Output the [x, y] coordinate of the center of the cell containing the given text.  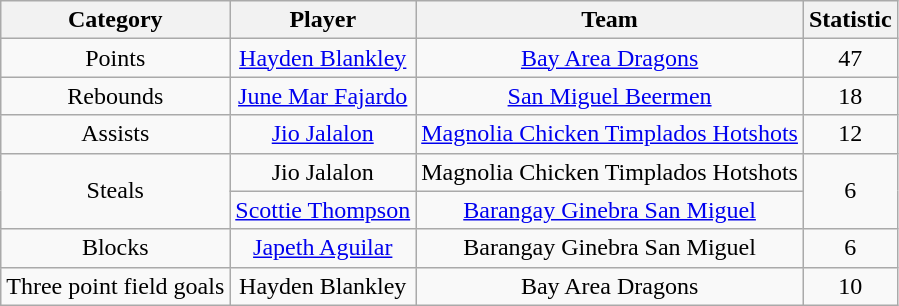
Category [116, 20]
Assists [116, 134]
Scottie Thompson [323, 210]
June Mar Fajardo [323, 96]
Japeth Aguilar [323, 248]
Points [116, 58]
San Miguel Beermen [610, 96]
Player [323, 20]
47 [850, 58]
Statistic [850, 20]
Steals [116, 191]
12 [850, 134]
Three point field goals [116, 286]
Rebounds [116, 96]
Blocks [116, 248]
10 [850, 286]
18 [850, 96]
Team [610, 20]
